Return (x, y) of the center of cell containing provided text 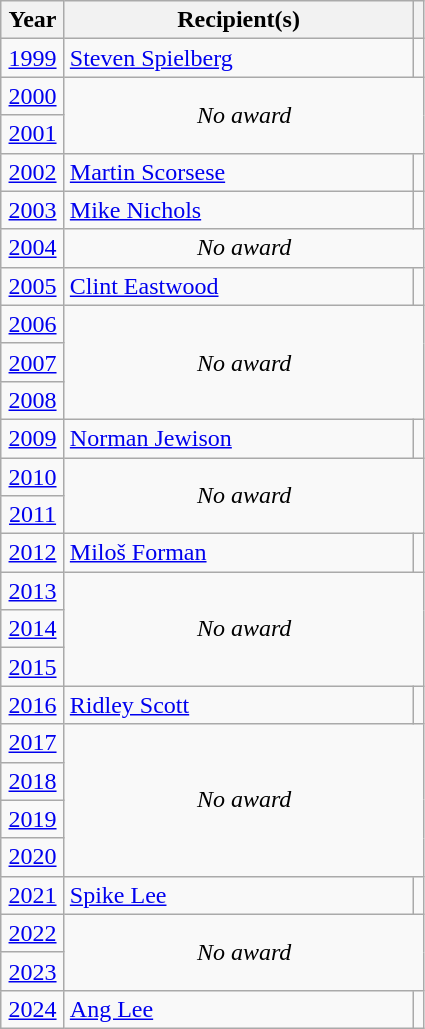
2022 (33, 933)
2021 (33, 895)
2007 (33, 362)
2005 (33, 286)
2000 (33, 96)
2012 (33, 553)
2017 (33, 743)
Mike Nichols (238, 210)
2011 (33, 515)
Norman Jewison (238, 438)
Clint Eastwood (238, 286)
Recipient(s) (238, 20)
Miloš Forman (238, 553)
Ridley Scott (238, 705)
Martin Scorsese (238, 172)
2006 (33, 324)
2010 (33, 477)
Year (33, 20)
1999 (33, 58)
2013 (33, 591)
2001 (33, 134)
Spike Lee (238, 895)
2019 (33, 819)
2016 (33, 705)
2004 (33, 248)
2014 (33, 629)
2024 (33, 1009)
2023 (33, 971)
2020 (33, 857)
2003 (33, 210)
Ang Lee (238, 1009)
2009 (33, 438)
Steven Spielberg (238, 58)
2018 (33, 781)
2008 (33, 400)
2002 (33, 172)
2015 (33, 667)
